Pinpoint the cell where the given text exists, returning its (x, y) midpoint coordinate. 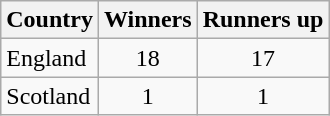
England (50, 58)
Runners up (263, 20)
Scotland (50, 96)
18 (148, 58)
Country (50, 20)
Winners (148, 20)
17 (263, 58)
